Locate the cell with the specified text and output its [X, Y] center coordinate. 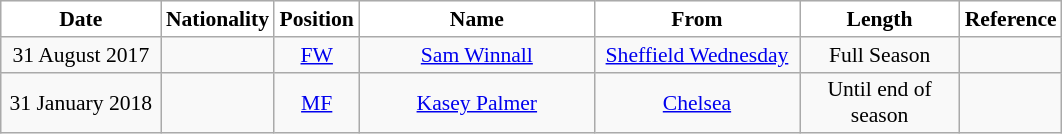
31 January 2018 [81, 102]
FW [316, 55]
Sheffield Wednesday [696, 55]
Position [316, 19]
Chelsea [696, 102]
Date [81, 19]
Name [476, 19]
31 August 2017 [81, 55]
MF [316, 102]
Sam Winnall [476, 55]
Length [880, 19]
Kasey Palmer [476, 102]
Nationality [218, 19]
Until end of season [880, 102]
From [696, 19]
Full Season [880, 55]
Reference [1011, 19]
